Find where the given text appears and provide that cell's center as (X, Y) coordinate. 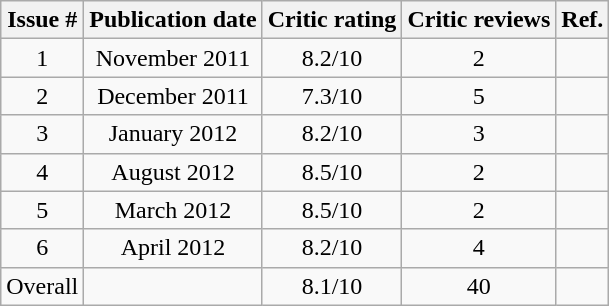
Publication date (173, 20)
Ref. (582, 20)
December 2011 (173, 96)
40 (479, 286)
Overall (42, 286)
Issue # (42, 20)
March 2012 (173, 210)
6 (42, 248)
1 (42, 58)
7.3/10 (332, 96)
November 2011 (173, 58)
April 2012 (173, 248)
August 2012 (173, 172)
8.1/10 (332, 286)
Critic reviews (479, 20)
Critic rating (332, 20)
January 2012 (173, 134)
